Detect which cell encompasses the target text, then output its [X, Y] center coordinate. 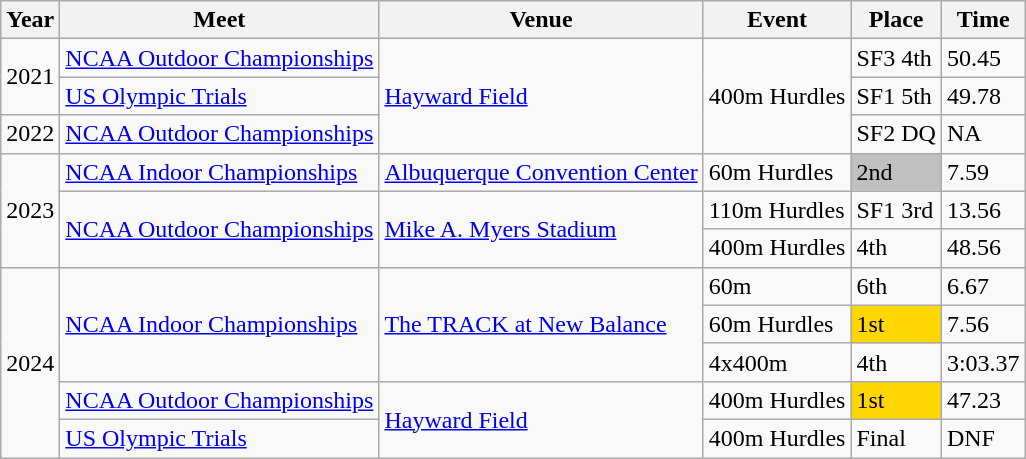
4x400m [777, 362]
6th [896, 286]
49.78 [983, 96]
SF2 DQ [896, 134]
DNF [983, 438]
50.45 [983, 58]
Event [777, 20]
Time [983, 20]
SF1 5th [896, 96]
3:03.37 [983, 362]
2023 [30, 210]
Venue [541, 20]
2nd [896, 172]
SF3 4th [896, 58]
7.59 [983, 172]
NA [983, 134]
47.23 [983, 400]
13.56 [983, 210]
Albuquerque Convention Center [541, 172]
Year [30, 20]
60m [777, 286]
110m Hurdles [777, 210]
2024 [30, 362]
2022 [30, 134]
The TRACK at New Balance [541, 324]
6.67 [983, 286]
7.56 [983, 324]
2021 [30, 77]
SF1 3rd [896, 210]
48.56 [983, 248]
Place [896, 20]
Final [896, 438]
Meet [220, 20]
Mike A. Myers Stadium [541, 229]
